Locate the cell with the specified text and output its [X, Y] center coordinate. 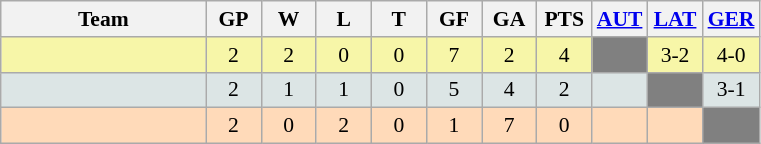
GF [454, 19]
4-0 [732, 55]
T [398, 19]
Team [104, 19]
5 [454, 90]
AUT [620, 19]
GER [732, 19]
GP [234, 19]
LAT [674, 19]
W [288, 19]
L [344, 19]
GA [510, 19]
3-1 [732, 90]
3-2 [674, 55]
PTS [564, 19]
